For the text-containing cell, return its midpoint in [X, Y] coordinate format. 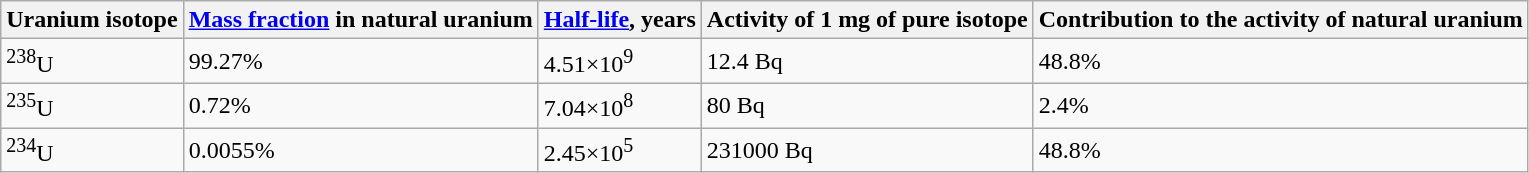
2.4% [1280, 106]
12.4 Bq [867, 62]
Activity of 1 mg of pure isotope [867, 20]
7.04×108 [620, 106]
Contribution to the activity of natural uranium [1280, 20]
80 Bq [867, 106]
4.51×109 [620, 62]
Mass fraction in natural uranium [360, 20]
Uranium isotope [92, 20]
238U [92, 62]
0.0055% [360, 150]
235U [92, 106]
99.27% [360, 62]
2.45×105 [620, 150]
231000 Bq [867, 150]
Half-life, years [620, 20]
0.72% [360, 106]
234U [92, 150]
